Locate the cell with the specified text and output its (x, y) center coordinate. 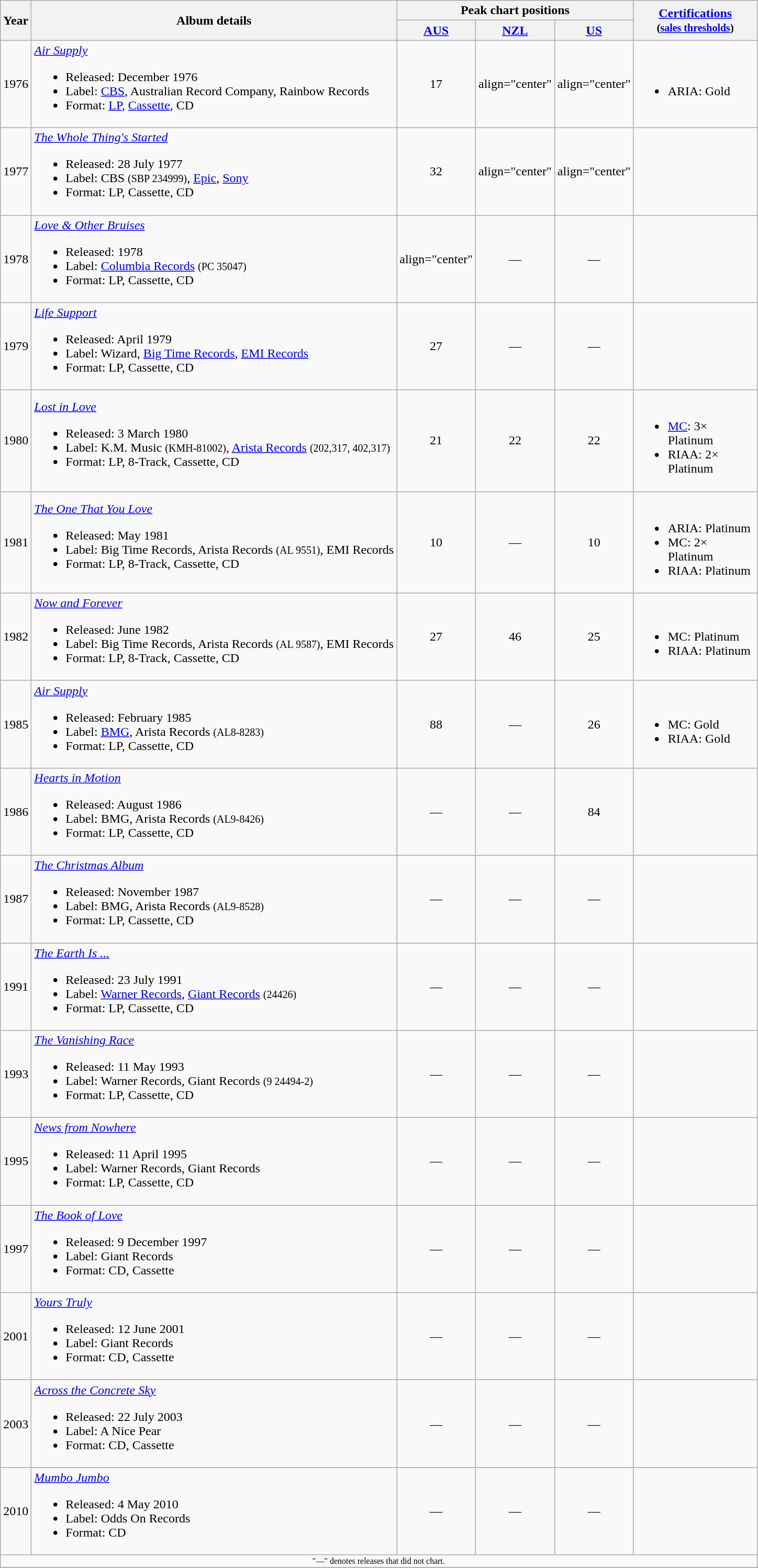
1976 (16, 84)
Yours TrulyReleased: 12 June 2001Label: Giant RecordsFormat: CD, Cassette (214, 1337)
1987 (16, 899)
25 (594, 636)
26 (594, 724)
Now and ForeverReleased: June 1982Label: Big Time Records, Arista Records (AL 9587), EMI RecordsFormat: LP, 8-Track, Cassette, CD (214, 636)
1980 (16, 441)
The Vanishing RaceReleased: 11 May 1993Label: Warner Records, Giant Records (9 24494-2)Format: LP, Cassette, CD (214, 1074)
Mumbo JumboReleased: 4 May 2010Label: Odds On RecordsFormat: CD (214, 1511)
46 (515, 636)
21 (437, 441)
Across the Concrete SkyReleased: 22 July 2003Label: A Nice PearFormat: CD, Cassette (214, 1424)
The Christmas AlbumReleased: November 1987Label: BMG, Arista Records (AL9-8528)Format: LP, Cassette, CD (214, 899)
The One That You LoveReleased: May 1981Label: Big Time Records, Arista Records (AL 9551), EMI RecordsFormat: LP, 8-Track, Cassette, CD (214, 542)
Certifications(sales thresholds) (695, 20)
1977 (16, 172)
MC: PlatinumRIAA: Platinum (695, 636)
2003 (16, 1424)
MC: 3× PlatinumRIAA: 2× Platinum (695, 441)
Air SupplyReleased: December 1976Label: CBS, Australian Record Company, Rainbow RecordsFormat: LP, Cassette, CD (214, 84)
1993 (16, 1074)
2001 (16, 1337)
Life SupportReleased: April 1979Label: Wizard, Big Time Records, EMI RecordsFormat: LP, Cassette, CD (214, 346)
88 (437, 724)
1978 (16, 259)
Air SupplyReleased: February 1985Label: BMG, Arista Records (AL8-8283)Format: LP, Cassette, CD (214, 724)
"—" denotes releases that did not chart. (379, 1561)
Love & Other BruisesReleased: 1978Label: Columbia Records (PC 35047)Format: LP, Cassette, CD (214, 259)
ARIA: PlatinumMC: 2× PlatinumRIAA: Platinum (695, 542)
AUS (437, 30)
US (594, 30)
News from NowhereReleased: 11 April 1995Label: Warner Records, Giant RecordsFormat: LP, Cassette, CD (214, 1162)
17 (437, 84)
1985 (16, 724)
1981 (16, 542)
NZL (515, 30)
ARIA: Gold (695, 84)
32 (437, 172)
1995 (16, 1162)
84 (594, 811)
1986 (16, 811)
MC: GoldRIAA: Gold (695, 724)
The Earth Is ...Released: 23 July 1991Label: Warner Records, Giant Records (24426)Format: LP, Cassette, CD (214, 987)
Year (16, 20)
Hearts in MotionReleased: August 1986Label: BMG, Arista Records (AL9-8426)Format: LP, Cassette, CD (214, 811)
1982 (16, 636)
The Book of LoveReleased: 9 December 1997Label: Giant RecordsFormat: CD, Cassette (214, 1249)
The Whole Thing's StartedReleased: 28 July 1977Label: CBS (SBP 234999), Epic, SonyFormat: LP, Cassette, CD (214, 172)
1991 (16, 987)
1997 (16, 1249)
2010 (16, 1511)
Peak chart positions (515, 10)
1979 (16, 346)
Album details (214, 20)
Lost in LoveReleased: 3 March 1980Label: K.M. Music (KMH-81002), Arista Records (202,317, 402,317)Format: LP, 8-Track, Cassette, CD (214, 441)
